Detect which cell encompasses the target text, then output its [X, Y] center coordinate. 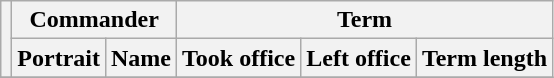
Portrait [59, 58]
Term length [484, 58]
Took office [239, 58]
Term [365, 20]
Commander [94, 20]
Left office [359, 58]
Name [140, 58]
